Return the (X, Y) coordinate for the center point of the cell that contains the specified text.  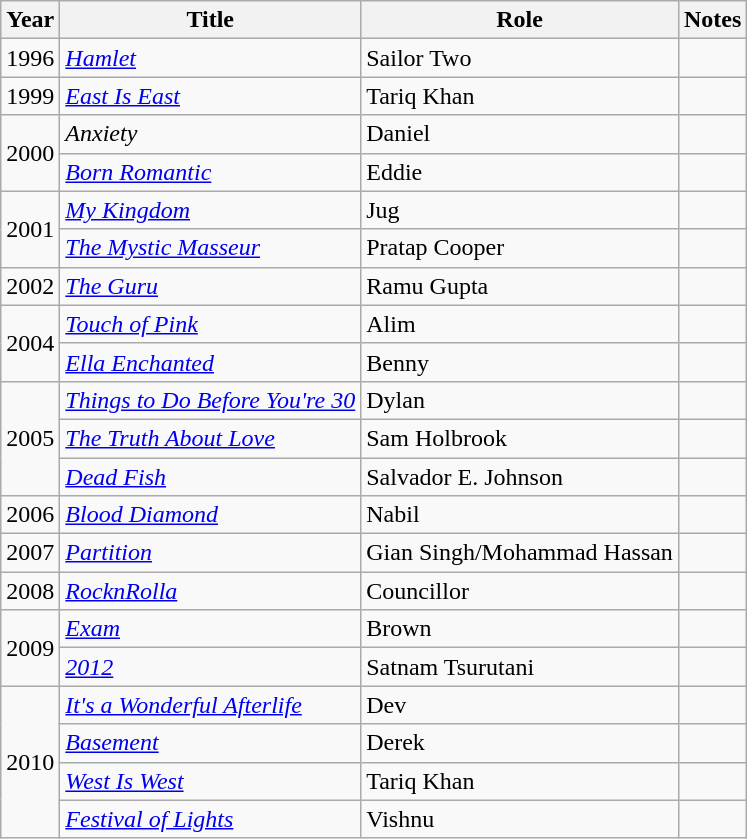
2001 (30, 229)
2008 (30, 591)
Councillor (520, 591)
2007 (30, 553)
It's a Wonderful Afterlife (210, 705)
Dylan (520, 400)
Sailor Two (520, 58)
The Guru (210, 286)
Basement (210, 743)
Ramu Gupta (520, 286)
My Kingdom (210, 210)
Things to Do Before You're 30 (210, 400)
East Is East (210, 96)
2004 (30, 343)
Title (210, 20)
2012 (210, 667)
Vishnu (520, 819)
Pratap Cooper (520, 248)
Nabil (520, 515)
2006 (30, 515)
Ella Enchanted (210, 362)
2002 (30, 286)
Exam (210, 629)
2009 (30, 648)
Blood Diamond (210, 515)
Jug (520, 210)
2010 (30, 762)
2000 (30, 153)
Notes (712, 20)
Partition (210, 553)
Benny (520, 362)
Role (520, 20)
Gian Singh/Mohammad Hassan (520, 553)
Touch of Pink (210, 324)
Year (30, 20)
Festival of Lights (210, 819)
Hamlet (210, 58)
Eddie (520, 172)
Salvador E. Johnson (520, 477)
Alim (520, 324)
The Truth About Love (210, 438)
RocknRolla (210, 591)
West Is West (210, 781)
Born Romantic (210, 172)
Sam Holbrook (520, 438)
Daniel (520, 134)
Dev (520, 705)
1999 (30, 96)
Brown (520, 629)
Dead Fish (210, 477)
Derek (520, 743)
1996 (30, 58)
Anxiety (210, 134)
The Mystic Masseur (210, 248)
2005 (30, 438)
Satnam Tsurutani (520, 667)
